Find where the given text appears and provide that cell's center as (x, y) coordinate. 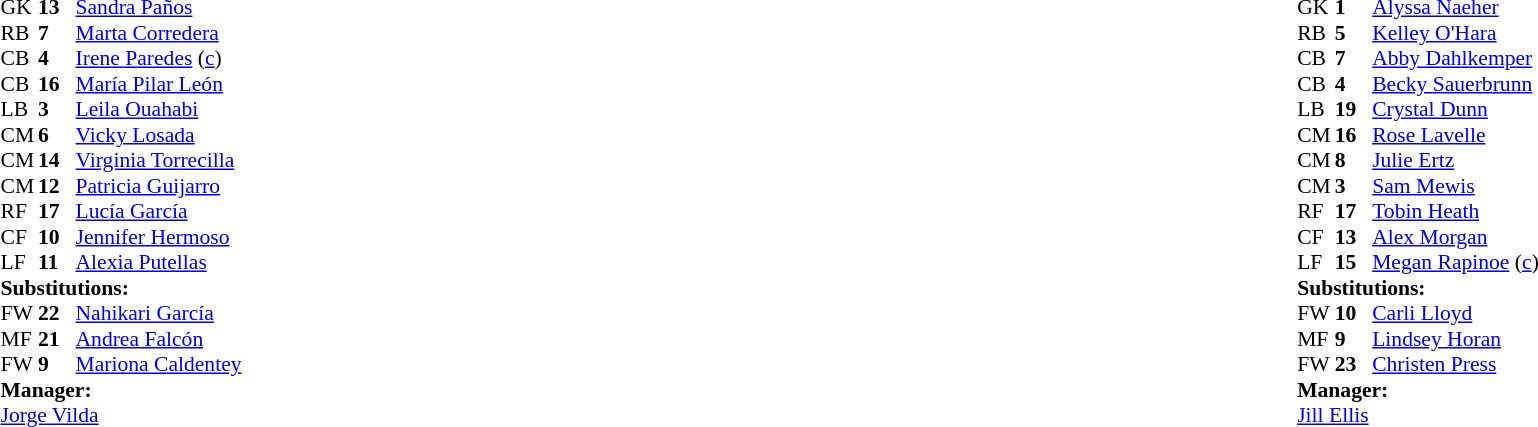
Nahikari García (159, 313)
Alexia Putellas (159, 263)
19 (1354, 109)
22 (57, 313)
21 (57, 339)
11 (57, 263)
Patricia Guijarro (159, 186)
15 (1354, 263)
13 (1354, 237)
Mariona Caldentey (159, 365)
6 (57, 135)
23 (1354, 365)
Virginia Torrecilla (159, 161)
Leila Ouahabi (159, 109)
Vicky Losada (159, 135)
Substitutions: (120, 288)
5 (1354, 33)
Andrea Falcón (159, 339)
14 (57, 161)
Irene Paredes (c) (159, 59)
8 (1354, 161)
Manager: (120, 390)
Marta Corredera (159, 33)
12 (57, 186)
Lucía García (159, 211)
Jennifer Hermoso (159, 237)
María Pilar León (159, 84)
